Search for the cell housing the specified text and yield its (x, y) center coordinate. 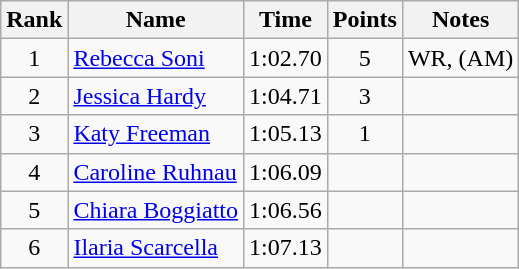
Katy Freeman (156, 134)
4 (34, 172)
Notes (460, 20)
2 (34, 96)
WR, (AM) (460, 58)
1:04.71 (286, 96)
1:05.13 (286, 134)
1:06.56 (286, 210)
Chiara Boggiatto (156, 210)
1:06.09 (286, 172)
Jessica Hardy (156, 96)
Ilaria Scarcella (156, 248)
Rebecca Soni (156, 58)
1:07.13 (286, 248)
Name (156, 20)
Caroline Ruhnau (156, 172)
Time (286, 20)
1:02.70 (286, 58)
Points (364, 20)
6 (34, 248)
Rank (34, 20)
